For the text-containing cell, return its midpoint in (x, y) coordinate format. 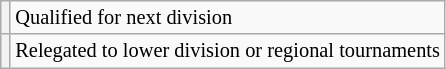
Relegated to lower division or regional tournaments (227, 51)
Qualified for next division (227, 17)
